Output the [x, y] coordinate of the center of the cell containing the given text.  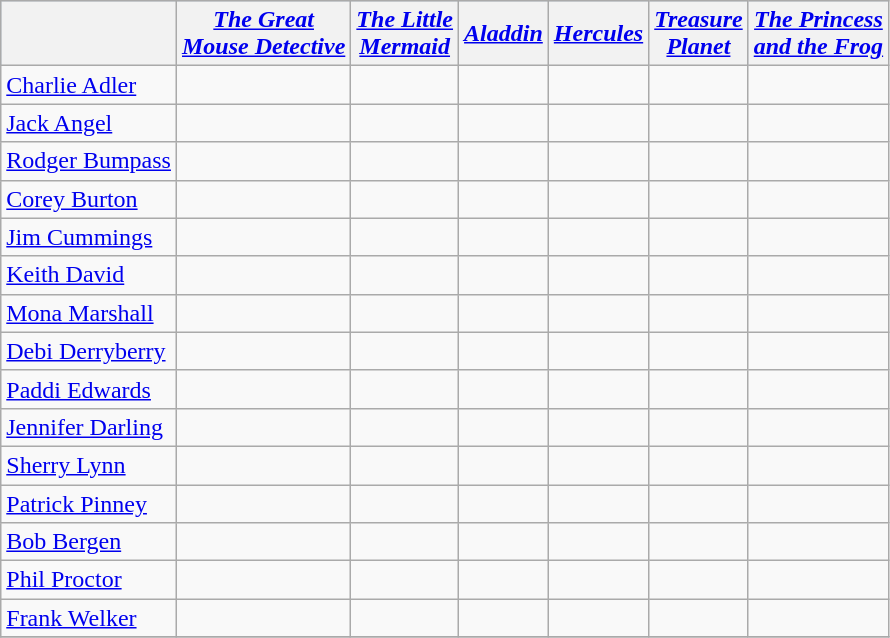
Patrick Pinney [89, 503]
Jennifer Darling [89, 427]
Sherry Lynn [89, 465]
Corey Burton [89, 199]
The LittleMermaid [405, 34]
Phil Proctor [89, 580]
Keith David [89, 275]
Bob Bergen [89, 542]
Jack Angel [89, 123]
Charlie Adler [89, 85]
Frank Welker [89, 618]
Hercules [598, 34]
Mona Marshall [89, 313]
The Princessand the Frog [818, 34]
Paddi Edwards [89, 389]
Jim Cummings [89, 237]
Debi Derryberry [89, 351]
TreasurePlanet [699, 34]
The GreatMouse Detective [263, 34]
Aladdin [504, 34]
Rodger Bumpass [89, 161]
